Output the (x, y) coordinate of the center of the cell containing the given text.  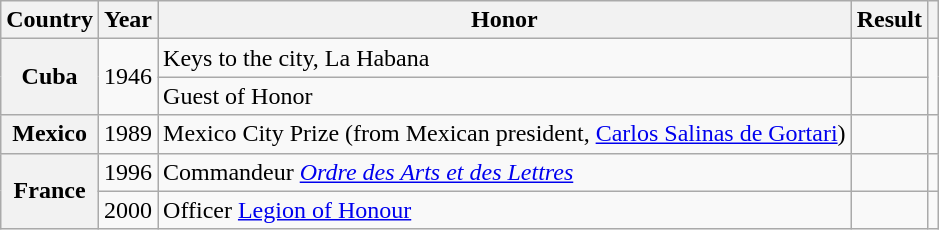
Country (50, 20)
Officer Legion of Honour (505, 210)
Cuba (50, 77)
Commandeur Ordre des Arts et des Lettres (505, 172)
Keys to the city, La Habana (505, 58)
Mexico (50, 134)
2000 (128, 210)
Result (889, 20)
France (50, 191)
Mexico City Prize (from Mexican president, Carlos Salinas de Gortari) (505, 134)
Guest of Honor (505, 96)
1996 (128, 172)
Honor (505, 20)
Year (128, 20)
1989 (128, 134)
1946 (128, 77)
